Return the [x, y] coordinate for the center point of the cell that contains the specified text.  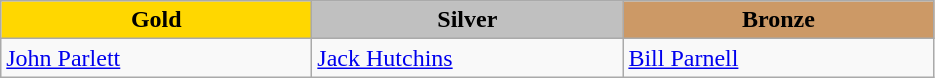
John Parlett [156, 58]
Gold [156, 20]
Silver [468, 20]
Jack Hutchins [468, 58]
Bill Parnell [778, 58]
Bronze [778, 20]
